From the cell containing the given text, extract its center point as (x, y) coordinate. 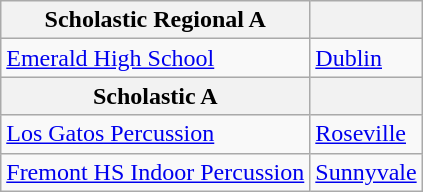
Fremont HS Indoor Percussion (156, 172)
Roseville (366, 134)
Emerald High School (156, 58)
Scholastic Regional A (156, 20)
Dublin (366, 58)
Los Gatos Percussion (156, 134)
Sunnyvale (366, 172)
Scholastic A (156, 96)
